Return the [x, y] coordinate for the center point of the cell that contains the specified text.  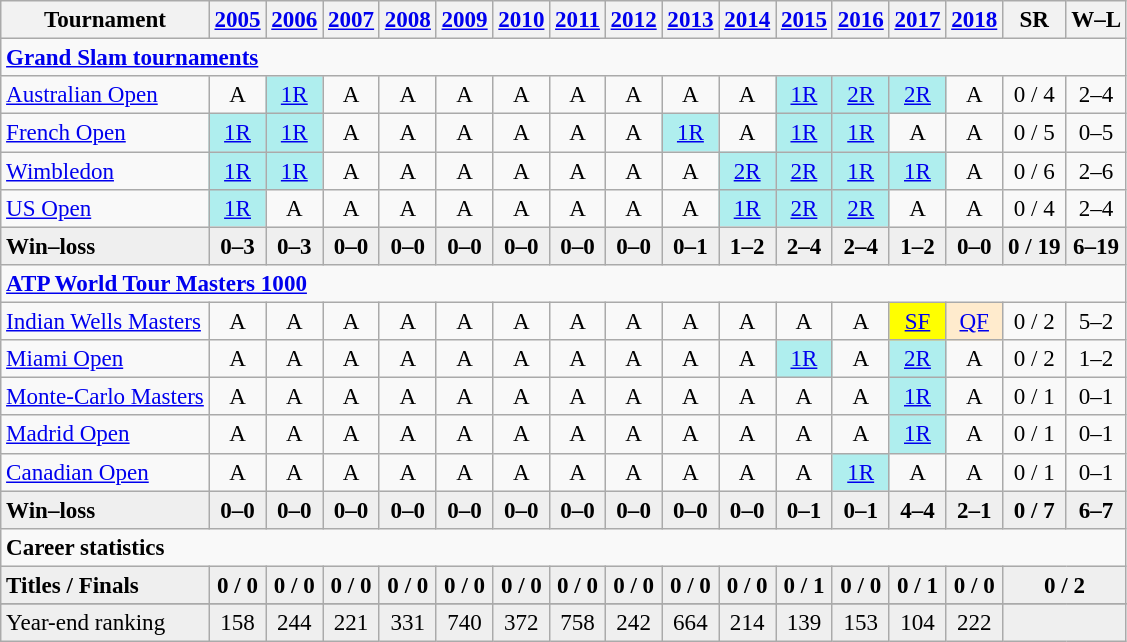
2016 [860, 20]
ATP World Tour Masters 1000 [564, 284]
Miami Open [105, 359]
SF [918, 322]
5–2 [1096, 322]
US Open [105, 209]
104 [918, 623]
222 [974, 623]
664 [690, 623]
Australian Open [105, 95]
Indian Wells Masters [105, 322]
2012 [634, 20]
2018 [974, 20]
2017 [918, 20]
242 [634, 623]
2013 [690, 20]
214 [748, 623]
SR [1034, 20]
Titles / Finals [105, 585]
244 [294, 623]
2–6 [1096, 171]
158 [238, 623]
2011 [578, 20]
2014 [748, 20]
2010 [522, 20]
6–7 [1096, 510]
0 / 7 [1034, 510]
6–19 [1096, 246]
Tournament [105, 20]
0 / 19 [1034, 246]
139 [804, 623]
2009 [464, 20]
2007 [352, 20]
0 / 6 [1034, 171]
Grand Slam tournaments [564, 58]
Canadian Open [105, 472]
Year-end ranking [105, 623]
2008 [408, 20]
758 [578, 623]
2005 [238, 20]
QF [974, 322]
221 [352, 623]
0 / 5 [1034, 133]
153 [860, 623]
2006 [294, 20]
331 [408, 623]
0–5 [1096, 133]
740 [464, 623]
Monte-Carlo Masters [105, 397]
2–1 [974, 510]
Career statistics [564, 548]
2015 [804, 20]
4–4 [918, 510]
Madrid Open [105, 435]
Wimbledon [105, 171]
French Open [105, 133]
W–L [1096, 20]
372 [522, 623]
